Pinpoint the cell where the given text exists, returning its (X, Y) midpoint coordinate. 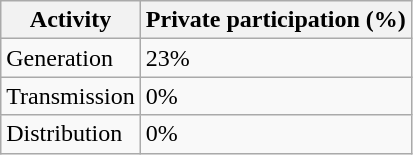
Activity (71, 20)
Transmission (71, 96)
23% (276, 58)
Distribution (71, 134)
Private participation (%) (276, 20)
Generation (71, 58)
